Identify which cell holds the provided text, then report its [x, y] central coordinate. 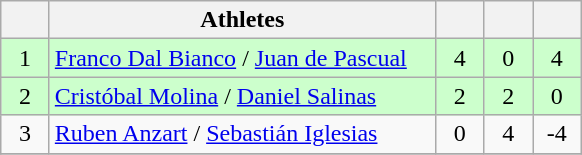
3 [26, 134]
1 [26, 58]
Cristóbal Molina / Daniel Salinas [242, 96]
Franco Dal Bianco / Juan de Pascual [242, 58]
-4 [556, 134]
Athletes [242, 20]
Ruben Anzart / Sebastián Iglesias [242, 134]
